Locate the cell with the specified text and output its [x, y] center coordinate. 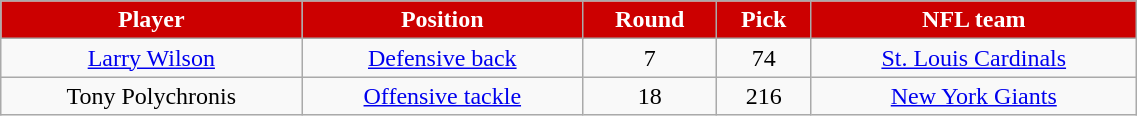
Position [442, 20]
Tony Polychronis [152, 96]
Offensive tackle [442, 96]
Defensive back [442, 58]
74 [764, 58]
St. Louis Cardinals [974, 58]
Round [650, 20]
Pick [764, 20]
18 [650, 96]
7 [650, 58]
Larry Wilson [152, 58]
216 [764, 96]
New York Giants [974, 96]
NFL team [974, 20]
Player [152, 20]
